Determine the (X, Y) coordinate at the center of the cell enclosing the given text.  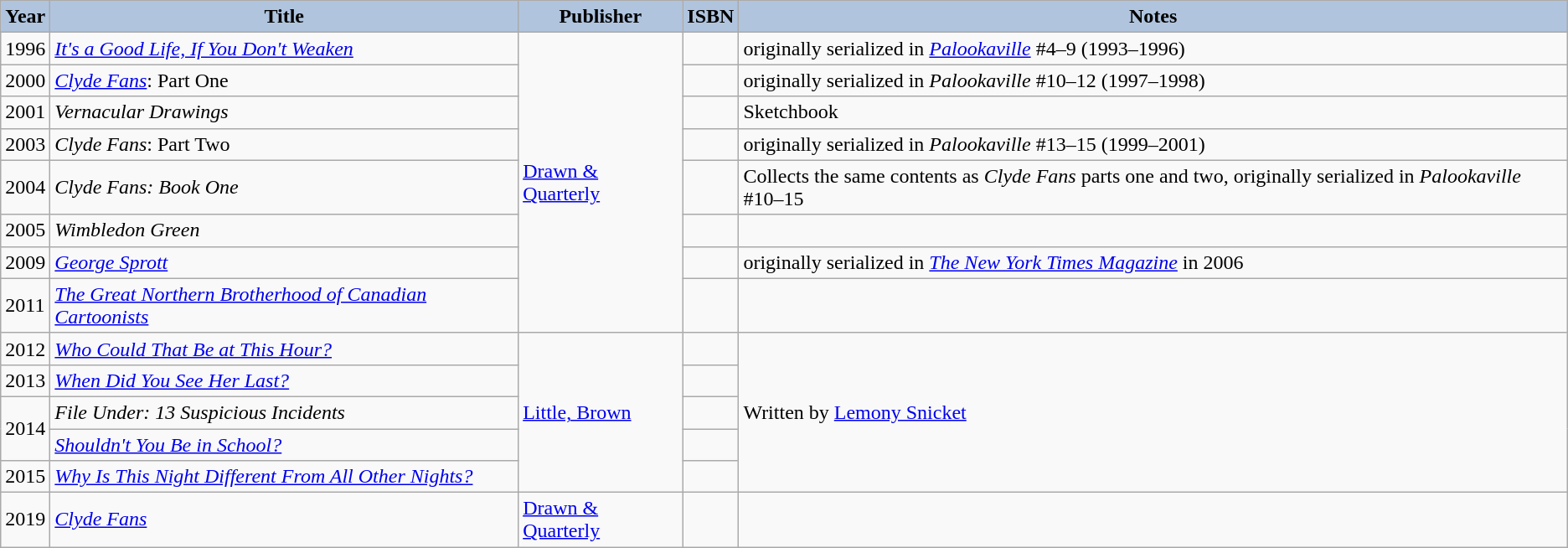
Who Could That Be at This Hour? (285, 349)
originally serialized in The New York Times Magazine in 2006 (1153, 262)
2012 (25, 349)
2009 (25, 262)
2019 (25, 520)
Sketchbook (1153, 112)
originally serialized in Palookaville #4–9 (1993–1996) (1153, 49)
2005 (25, 230)
Clyde Fans: Book One (285, 188)
George Sprott (285, 262)
2000 (25, 80)
2001 (25, 112)
ISBN (710, 17)
Title (285, 17)
When Did You See Her Last? (285, 380)
Year (25, 17)
Written by Lemony Snicket (1153, 412)
2015 (25, 477)
2003 (25, 144)
Clyde Fans: Part One (285, 80)
Little, Brown (601, 412)
originally serialized in Palookaville #13–15 (1999–2001) (1153, 144)
Notes (1153, 17)
Why Is This Night Different From All Other Nights? (285, 477)
Clyde Fans: Part Two (285, 144)
2011 (25, 305)
Collects the same contents as Clyde Fans parts one and two, originally serialized in Palookaville #10–15 (1153, 188)
2004 (25, 188)
The Great Northern Brotherhood of Canadian Cartoonists (285, 305)
File Under: 13 Suspicious Incidents (285, 412)
originally serialized in Palookaville #10–12 (1997–1998) (1153, 80)
Clyde Fans (285, 520)
Vernacular Drawings (285, 112)
1996 (25, 49)
It's a Good Life, If You Don't Weaken (285, 49)
2013 (25, 380)
Shouldn't You Be in School? (285, 445)
Publisher (601, 17)
Wimbledon Green (285, 230)
2014 (25, 428)
